Find where the given text appears and provide that cell's center as (x, y) coordinate. 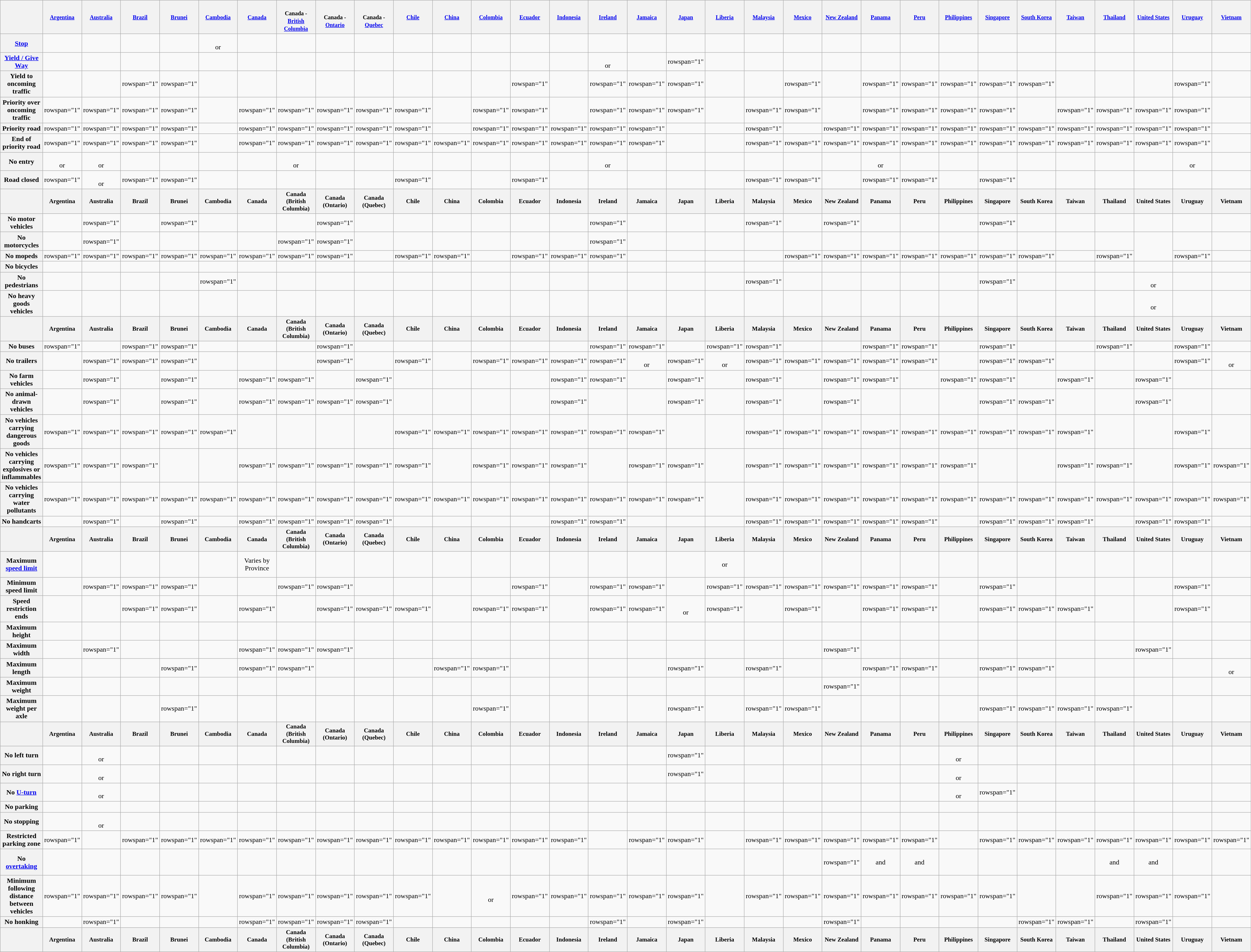
No motorcycles (22, 241)
Speed restriction ends (22, 609)
No mopeds (22, 256)
No handcarts (22, 521)
No farm vehicles (22, 380)
No pedestrians (22, 281)
No stopping (22, 822)
Restricted parking zone (22, 840)
No vehicles carrying water pollutants (22, 499)
Priority road (22, 128)
No overtaking (22, 862)
No bicycles (22, 267)
No vehicles carrying explosives or inflammables (22, 465)
Canada -Quebec (374, 17)
Minimum following distance between vehicles (22, 896)
Canada -British Columbia (296, 17)
No buses (22, 347)
Maximum speed limit (22, 564)
End of priority road (22, 143)
Stop (22, 43)
Maximum height (22, 631)
No animal-drawn vehicles (22, 402)
No U-turn (22, 792)
Priority over oncoming traffic (22, 110)
No vehicles carrying dangerous goods (22, 432)
Maximum weight (22, 686)
Maximum length (22, 668)
No honking (22, 922)
No parking (22, 807)
No left turn (22, 755)
Minimum speed limit (22, 586)
Maximum width (22, 649)
No entry (22, 161)
Road closed (22, 180)
Maximum weight per axle (22, 709)
No right turn (22, 773)
Canada -Ontario (335, 17)
Yield to oncoming traffic (22, 84)
Yield / Give Way (22, 62)
No motor vehicles (22, 223)
Varies by Province (257, 564)
No heavy goods vehicles (22, 303)
No trailers (22, 361)
